Capture the cell that displays the provided text and extract its (x, y) central coordinate. 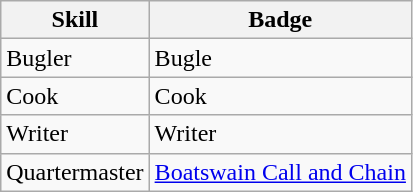
Quartermaster (75, 172)
Skill (75, 20)
Bugle (280, 58)
Badge (280, 20)
Boatswain Call and Chain (280, 172)
Bugler (75, 58)
